Pinpoint the cell where the given text exists, returning its (X, Y) midpoint coordinate. 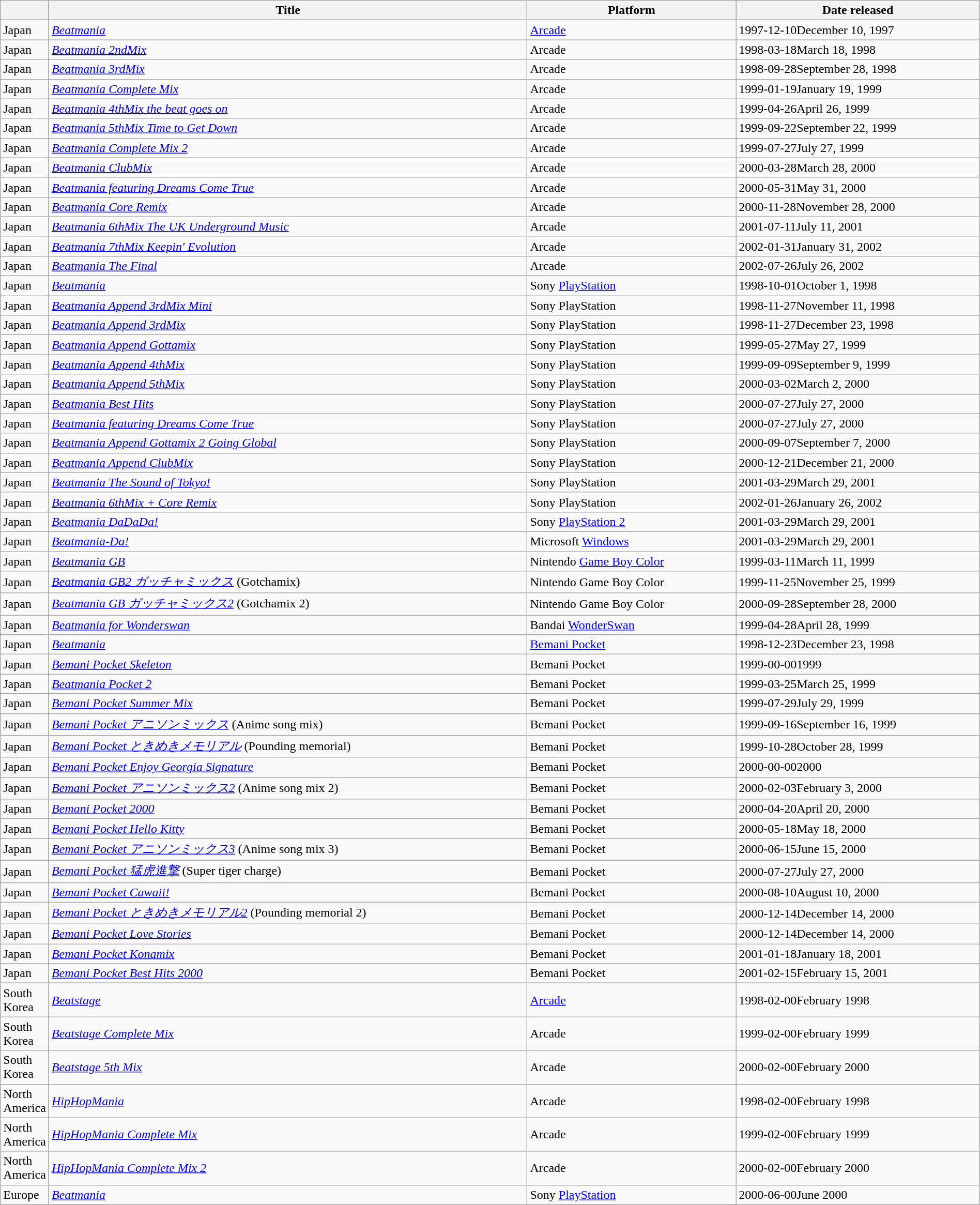
Bemani Pocket 猛虎進撃 (Super tiger charge) (287, 872)
2000-04-20April 20, 2000 (858, 809)
2000-08-10August 10, 2000 (858, 892)
Beatmania Append 4thMix (287, 364)
2000-00-002000 (858, 767)
Beatmania Append Gottamix 2 Going Global (287, 443)
Title (287, 10)
Bemani Pocket アニソンミックス2 (Anime song mix 2) (287, 788)
Beatmania Best Hits (287, 404)
Beatmania Append 3rdMix (287, 325)
Platform (632, 10)
2000-09-28September 28, 2000 (858, 604)
1998-11-27December 23, 1998 (858, 325)
Beatmania Complete Mix (287, 89)
Microsoft Windows (632, 541)
2002-07-26July 26, 2002 (858, 266)
1999-00-001999 (858, 664)
2000-02-03February 3, 2000 (858, 788)
1999-09-16September 16, 1999 (858, 725)
2000-03-28March 28, 2000 (858, 167)
2001-01-18January 18, 2001 (858, 954)
2002-01-31January 31, 2002 (858, 247)
Beatstage (287, 1000)
Bemani Pocket Enjoy Georgia Signature (287, 767)
Beatmania 6thMix The UK Underground Music (287, 226)
1998-12-23December 23, 1998 (858, 645)
1998-11-27November 11, 1998 (858, 306)
1998-09-28September 28, 1998 (858, 69)
Beatmania Append 5thMix (287, 384)
Beatmania 4thMix the beat goes on (287, 109)
Beatstage Complete Mix (287, 1034)
2001-02-15February 15, 2001 (858, 973)
HipHopMania Complete Mix (287, 1134)
1997-12-10December 10, 1997 (858, 30)
1999-09-22September 22, 1999 (858, 128)
Bemani Pocket 2000 (287, 809)
Beatmania GB (287, 561)
1999-03-11March 11, 1999 (858, 561)
Sony PlayStation 2 (632, 522)
1999-09-09September 9, 1999 (858, 364)
Beatmania DaDaDa! (287, 522)
Bemani Pocket アニソンミックス3 (Anime song mix 3) (287, 850)
2000-03-02March 2, 2000 (858, 384)
1999-01-19January 19, 1999 (858, 89)
1998-03-18March 18, 1998 (858, 50)
Beatmania ClubMix (287, 167)
Beatstage 5th Mix (287, 1067)
Beatmania Pocket 2 (287, 684)
1999-10-28October 28, 1999 (858, 746)
Bemani Pocket Cawaii! (287, 892)
2000-06-15June 15, 2000 (858, 850)
Beatmania 2ndMix (287, 50)
1999-05-27May 27, 1999 (858, 345)
Beatmania 3rdMix (287, 69)
Date released (858, 10)
1999-03-25March 25, 1999 (858, 684)
2000-09-07September 7, 2000 (858, 443)
2001-07-11July 11, 2001 (858, 226)
Bemani Pocket Best Hits 2000 (287, 973)
Beatmania The Final (287, 266)
Beatmania Core Remix (287, 207)
HipHopMania (287, 1101)
Bandai WonderSwan (632, 625)
Beatmania-Da! (287, 541)
Beatmania Append ClubMix (287, 463)
Beatmania The Sound of Tokyo! (287, 482)
HipHopMania Complete Mix 2 (287, 1168)
1999-04-28April 28, 1999 (858, 625)
Beatmania Append 3rdMix Mini (287, 306)
Bemani Pocket Summer Mix (287, 704)
Europe (25, 1195)
2000-12-21December 21, 2000 (858, 463)
2000-05-31May 31, 2000 (858, 187)
Bemani Pocket Hello Kitty (287, 829)
Beatmania 5thMix Time to Get Down (287, 128)
1999-07-29July 29, 1999 (858, 704)
1999-07-27July 27, 1999 (858, 148)
1998-10-01October 1, 1998 (858, 286)
Bemani Pocket Konamix (287, 954)
2002-01-26January 26, 2002 (858, 502)
1999-04-26April 26, 1999 (858, 109)
1999-11-25November 25, 1999 (858, 582)
Beatmania for Wonderswan (287, 625)
Bemani Pocket Skeleton (287, 664)
Beatmania GB2 ガッチャミックス (Gotchamix) (287, 582)
Bemani Pocket Love Stories (287, 934)
Bemani Pocket アニソンミックス (Anime song mix) (287, 725)
2000-11-28November 28, 2000 (858, 207)
Beatmania Append Gottamix (287, 345)
Beatmania Complete Mix 2 (287, 148)
2000-05-18May 18, 2000 (858, 829)
Bemani Pocket ときめきメモリアル (Pounding memorial) (287, 746)
Bemani Pocket ときめきメモリアル2 (Pounding memorial 2) (287, 913)
Beatmania 7thMix Keepin' Evolution (287, 247)
Beatmania 6thMix + Core Remix (287, 502)
2000-06-00June 2000 (858, 1195)
Beatmania GB ガッチャミックス2 (Gotchamix 2) (287, 604)
